Output the [x, y] coordinate of the center of the cell containing the given text.  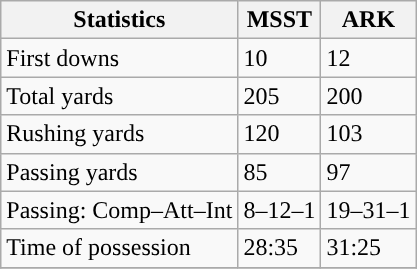
205 [280, 96]
Time of possession [120, 248]
Total yards [120, 96]
Rushing yards [120, 134]
Passing yards [120, 172]
ARK [368, 20]
97 [368, 172]
85 [280, 172]
103 [368, 134]
First downs [120, 58]
MSST [280, 20]
120 [280, 134]
31:25 [368, 248]
10 [280, 58]
12 [368, 58]
8–12–1 [280, 210]
28:35 [280, 248]
19–31–1 [368, 210]
Statistics [120, 20]
Passing: Comp–Att–Int [120, 210]
200 [368, 96]
